Determine the (X, Y) coordinate at the center of the cell enclosing the given text.  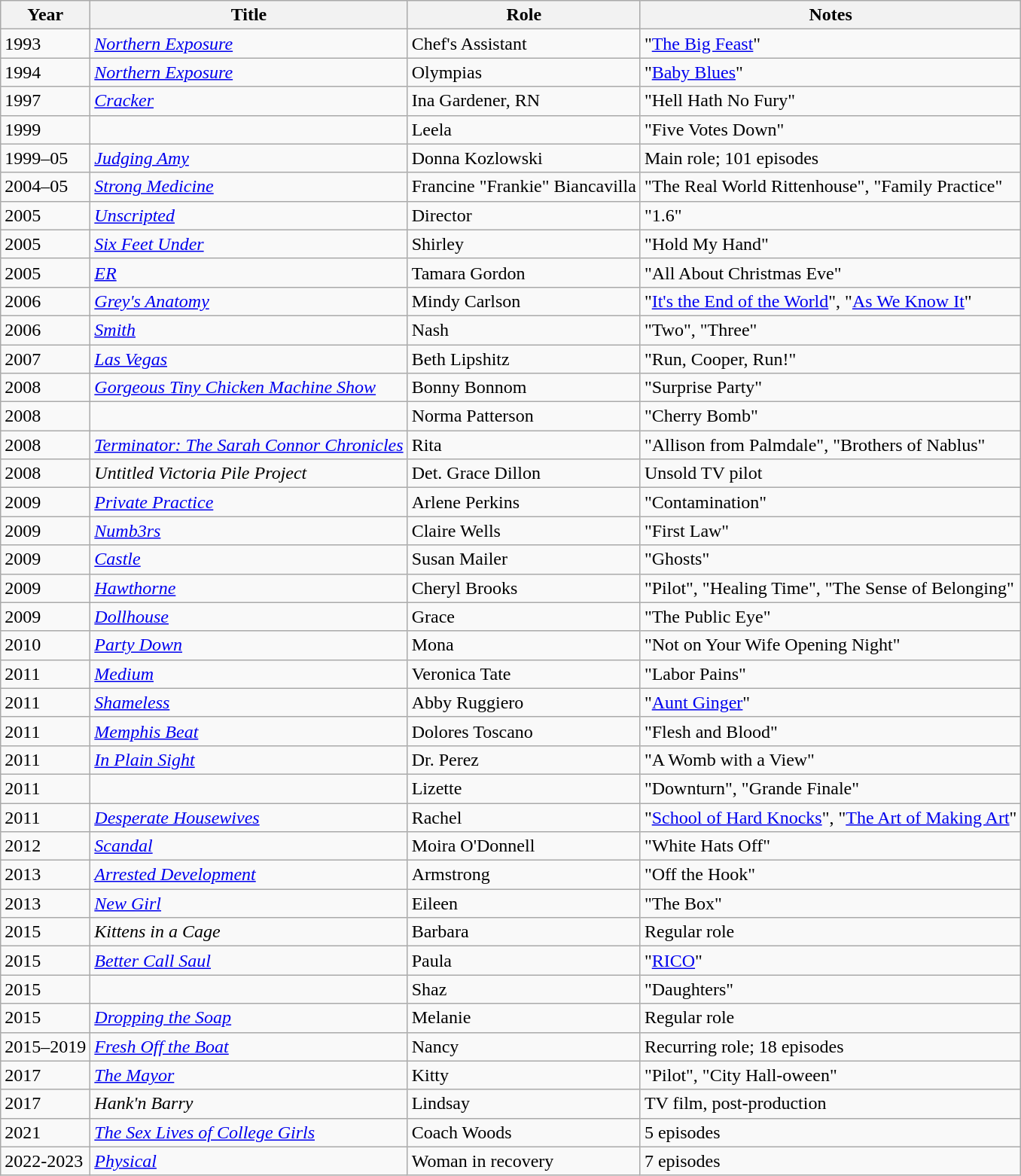
Unsold TV pilot (831, 474)
2021 (45, 1132)
Castle (248, 559)
Barbara (524, 932)
"Baby Blues" (831, 72)
Mindy Carlson (524, 301)
"Hell Hath No Fury" (831, 101)
Grace (524, 617)
Kittens in a Cage (248, 932)
Smith (248, 330)
"1.6" (831, 215)
"The Box" (831, 903)
Abby Ruggiero (524, 702)
"Allison from Palmdale", "Brothers of Nablus" (831, 445)
"A Womb with a View" (831, 760)
Notes (831, 15)
"Contamination" (831, 502)
Shirley (524, 244)
Arlene Perkins (524, 502)
Woman in recovery (524, 1161)
"Aunt Ginger" (831, 702)
"Flesh and Blood" (831, 731)
Claire Wells (524, 531)
Det. Grace Dillon (524, 474)
"Cherry Bomb" (831, 416)
"Surprise Party" (831, 388)
Nancy (524, 1047)
New Girl (248, 903)
Veronica Tate (524, 674)
"Run, Cooper, Run!" (831, 359)
1999–05 (45, 158)
Francine "Frankie" Biancavilla (524, 187)
"Ghosts" (831, 559)
Main role; 101 episodes (831, 158)
Fresh Off the Boat (248, 1047)
"Five Votes Down" (831, 129)
Chef's Assistant (524, 44)
Ina Gardener, RN (524, 101)
Lindsay (524, 1104)
Cracker (248, 101)
"Off the Hook" (831, 875)
7 episodes (831, 1161)
Donna Kozlowski (524, 158)
"It's the End of the World", "As We Know It" (831, 301)
"All About Christmas Eve" (831, 273)
Party Down (248, 645)
Coach Woods (524, 1132)
Rita (524, 445)
Susan Mailer (524, 559)
Olympias (524, 72)
Scandal (248, 846)
Strong Medicine (248, 187)
2015–2019 (45, 1047)
Grey's Anatomy (248, 301)
Hank'n Barry (248, 1104)
Tamara Gordon (524, 273)
Year (45, 15)
"Not on Your Wife Opening Night" (831, 645)
Physical (248, 1161)
1997 (45, 101)
Director (524, 215)
ER (248, 273)
Mona (524, 645)
In Plain Sight (248, 760)
2010 (45, 645)
Kitty (524, 1075)
The Mayor (248, 1075)
Melanie (524, 1018)
Norma Patterson (524, 416)
Moira O'Donnell (524, 846)
"Labor Pains" (831, 674)
Role (524, 15)
Bonny Bonnom (524, 388)
Terminator: The Sarah Connor Chronicles (248, 445)
Las Vegas (248, 359)
1999 (45, 129)
2004–05 (45, 187)
Memphis Beat (248, 731)
Judging Amy (248, 158)
Private Practice (248, 502)
"Two", "Three" (831, 330)
"The Big Feast" (831, 44)
2022-2023 (45, 1161)
Dropping the Soap (248, 1018)
2007 (45, 359)
Cheryl Brooks (524, 588)
"School of Hard Knocks", "The Art of Making Art" (831, 817)
Dollhouse (248, 617)
Gorgeous Tiny Chicken Machine Show (248, 388)
Title (248, 15)
"Pilot", "Healing Time", "The Sense of Belonging" (831, 588)
5 episodes (831, 1132)
TV film, post-production (831, 1104)
Armstrong (524, 875)
Leela (524, 129)
"Pilot", "City Hall-oween" (831, 1075)
Six Feet Under (248, 244)
Better Call Saul (248, 961)
"The Real World Rittenhouse", "Family Practice" (831, 187)
Shameless (248, 702)
"Daughters" (831, 989)
Untitled Victoria Pile Project (248, 474)
Nash (524, 330)
1993 (45, 44)
"The Public Eye" (831, 617)
"White Hats Off" (831, 846)
Dr. Perez (524, 760)
Numb3rs (248, 531)
Shaz (524, 989)
Recurring role; 18 episodes (831, 1047)
Dolores Toscano (524, 731)
Arrested Development (248, 875)
2012 (45, 846)
"Hold My Hand" (831, 244)
The Sex Lives of College Girls (248, 1132)
Eileen (524, 903)
"First Law" (831, 531)
Desperate Housewives (248, 817)
Unscripted (248, 215)
Rachel (524, 817)
Lizette (524, 788)
"Downturn", "Grande Finale" (831, 788)
Paula (524, 961)
1994 (45, 72)
Medium (248, 674)
Hawthorne (248, 588)
Beth Lipshitz (524, 359)
"RICO" (831, 961)
